For the text-containing cell, return its midpoint in [X, Y] coordinate format. 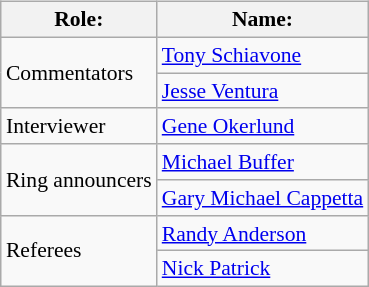
Commentators [79, 72]
Jesse Ventura [263, 91]
Randy Anderson [263, 233]
Name: [263, 20]
Role: [79, 20]
Gene Okerlund [263, 126]
Referees [79, 250]
Gary Michael Cappetta [263, 198]
Nick Patrick [263, 269]
Tony Schiavone [263, 55]
Michael Buffer [263, 162]
Ring announcers [79, 180]
Interviewer [79, 126]
